Identify which cell holds the provided text, then report its (x, y) central coordinate. 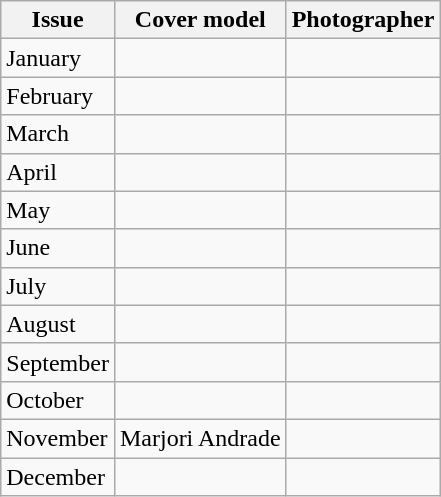
Photographer (363, 20)
January (58, 58)
July (58, 286)
April (58, 172)
Cover model (200, 20)
May (58, 210)
December (58, 477)
November (58, 438)
October (58, 400)
Marjori Andrade (200, 438)
June (58, 248)
March (58, 134)
August (58, 324)
February (58, 96)
September (58, 362)
Issue (58, 20)
